Return the [x, y] coordinate for the center point of the cell that contains the specified text.  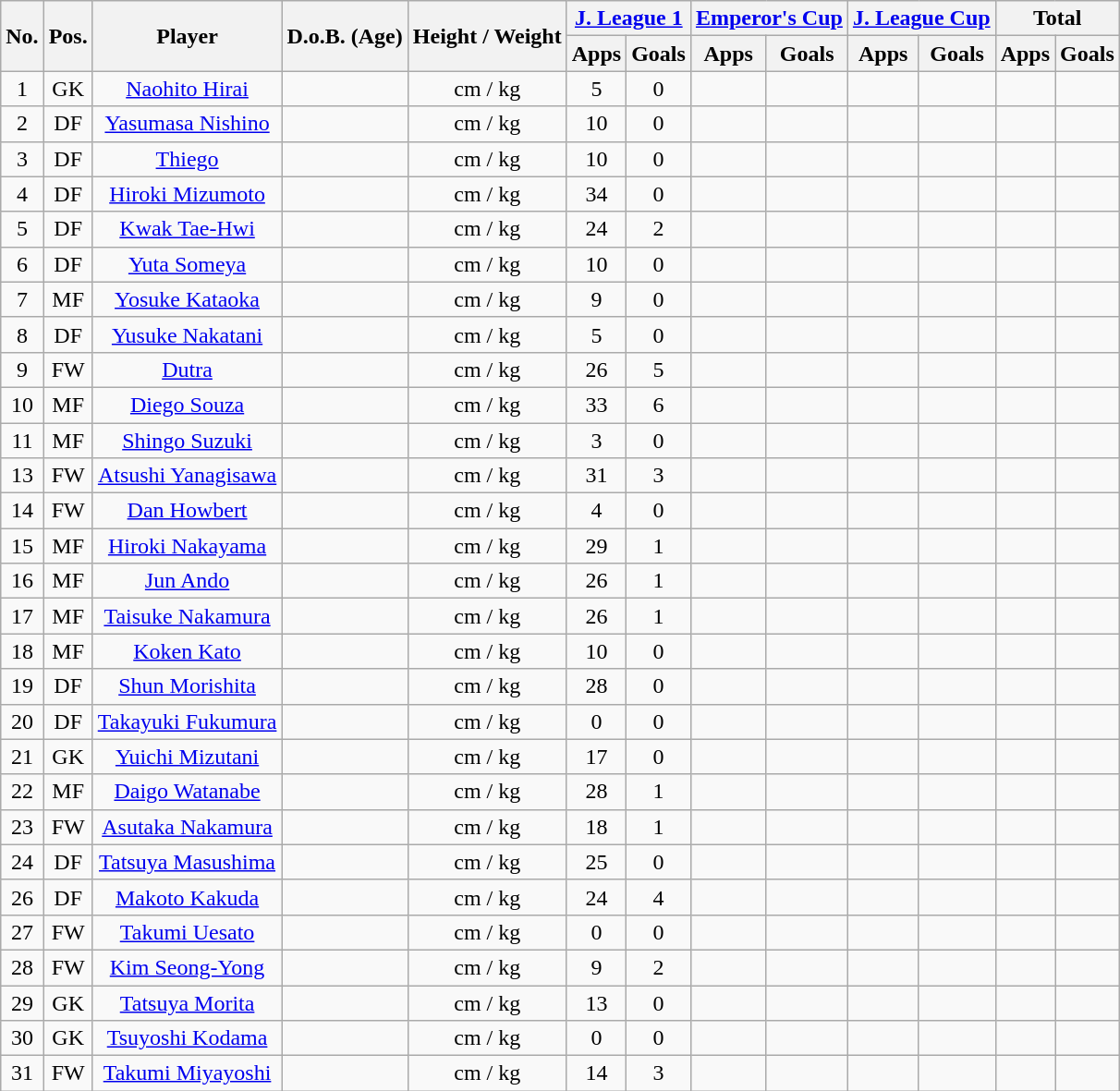
8 [22, 334]
Yosuke Kataoka [187, 299]
Dutra [187, 370]
27 [22, 932]
25 [596, 862]
23 [22, 827]
16 [22, 581]
7 [22, 299]
20 [22, 721]
Yasumasa Nishino [187, 124]
15 [22, 546]
Tsuyoshi Kodama [187, 1038]
Kwak Tae-Hwi [187, 229]
Jun Ando [187, 581]
No. [22, 36]
33 [596, 405]
J. League Cup [921, 18]
Kim Seong-Yong [187, 967]
Asutaka Nakamura [187, 827]
Yuta Someya [187, 264]
Total [1057, 18]
22 [22, 792]
J. League 1 [628, 18]
Koken Kato [187, 651]
Naohito Hirai [187, 89]
Hiroki Nakayama [187, 546]
Shingo Suzuki [187, 441]
D.o.B. (Age) [345, 36]
Player [187, 36]
Dan Howbert [187, 511]
30 [22, 1038]
Daigo Watanabe [187, 792]
Atsushi Yanagisawa [187, 476]
Yusuke Nakatani [187, 334]
Height / Weight [487, 36]
11 [22, 441]
Takumi Miyayoshi [187, 1073]
Pos. [68, 36]
Takayuki Fukumura [187, 721]
Hiroki Mizumoto [187, 194]
Taisuke Nakamura [187, 616]
Thiego [187, 159]
Shun Morishita [187, 686]
Diego Souza [187, 405]
34 [596, 194]
Takumi Uesato [187, 932]
Emperor's Cup [769, 18]
Tatsuya Morita [187, 1002]
Tatsuya Masushima [187, 862]
Makoto Kakuda [187, 897]
21 [22, 757]
19 [22, 686]
Yuichi Mizutani [187, 757]
